Detect which cell encompasses the target text, then output its [X, Y] center coordinate. 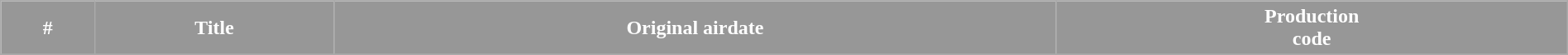
Title [215, 28]
Productioncode [1312, 28]
# [48, 28]
Original airdate [695, 28]
